Detect which cell encompasses the target text, then output its [X, Y] center coordinate. 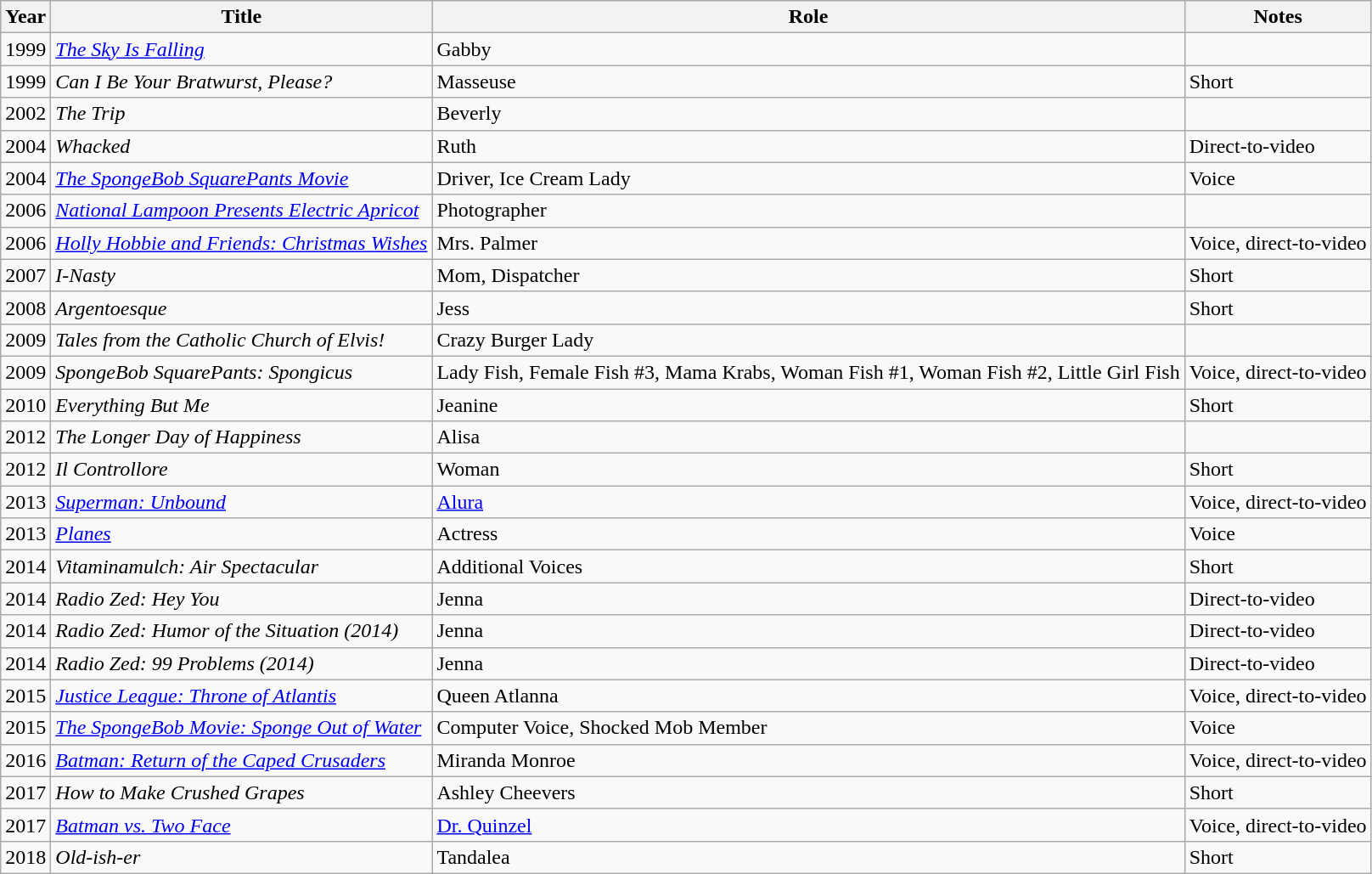
Miranda Monroe [808, 760]
The SpongeBob SquarePants Movie [241, 178]
Mrs. Palmer [808, 243]
How to Make Crushed Grapes [241, 792]
Dr. Quinzel [808, 825]
Argentoesque [241, 307]
The Trip [241, 114]
Superman: Unbound [241, 502]
SpongeBob SquarePants: Spongicus [241, 372]
Actress [808, 534]
Driver, Ice Cream Lady [808, 178]
2010 [25, 405]
Gabby [808, 49]
Beverly [808, 114]
Il Controllore [241, 470]
Ruth [808, 146]
Ashley Cheevers [808, 792]
The Longer Day of Happiness [241, 437]
Jeanine [808, 405]
Alisa [808, 437]
Mom, Dispatcher [808, 275]
2008 [25, 307]
Woman [808, 470]
Tales from the Catholic Church of Elvis! [241, 340]
Alura [808, 502]
Jess [808, 307]
Whacked [241, 146]
Queen Atlanna [808, 696]
Batman vs. Two Face [241, 825]
2007 [25, 275]
Planes [241, 534]
Notes [1278, 17]
The SpongeBob Movie: Sponge Out of Water [241, 728]
Computer Voice, Shocked Mob Member [808, 728]
Radio Zed: Humor of the Situation (2014) [241, 631]
I-Nasty [241, 275]
The Sky Is Falling [241, 49]
2016 [25, 760]
Additional Voices [808, 567]
2018 [25, 857]
Crazy Burger Lady [808, 340]
Can I Be Your Bratwurst, Please? [241, 82]
2002 [25, 114]
Tandalea [808, 857]
Vitaminamulch: Air Spectacular [241, 567]
Radio Zed: 99 Problems (2014) [241, 663]
Batman: Return of the Caped Crusaders [241, 760]
Masseuse [808, 82]
Year [25, 17]
Holly Hobbie and Friends: Christmas Wishes [241, 243]
Title [241, 17]
Photographer [808, 211]
National Lampoon Presents Electric Apricot [241, 211]
Radio Zed: Hey You [241, 599]
Justice League: Throne of Atlantis [241, 696]
Role [808, 17]
Lady Fish, Female Fish #3, Mama Krabs, Woman Fish #1, Woman Fish #2, Little Girl Fish [808, 372]
Everything But Me [241, 405]
Old-ish-er [241, 857]
